Output the [X, Y] coordinate of the center of the cell containing the given text.  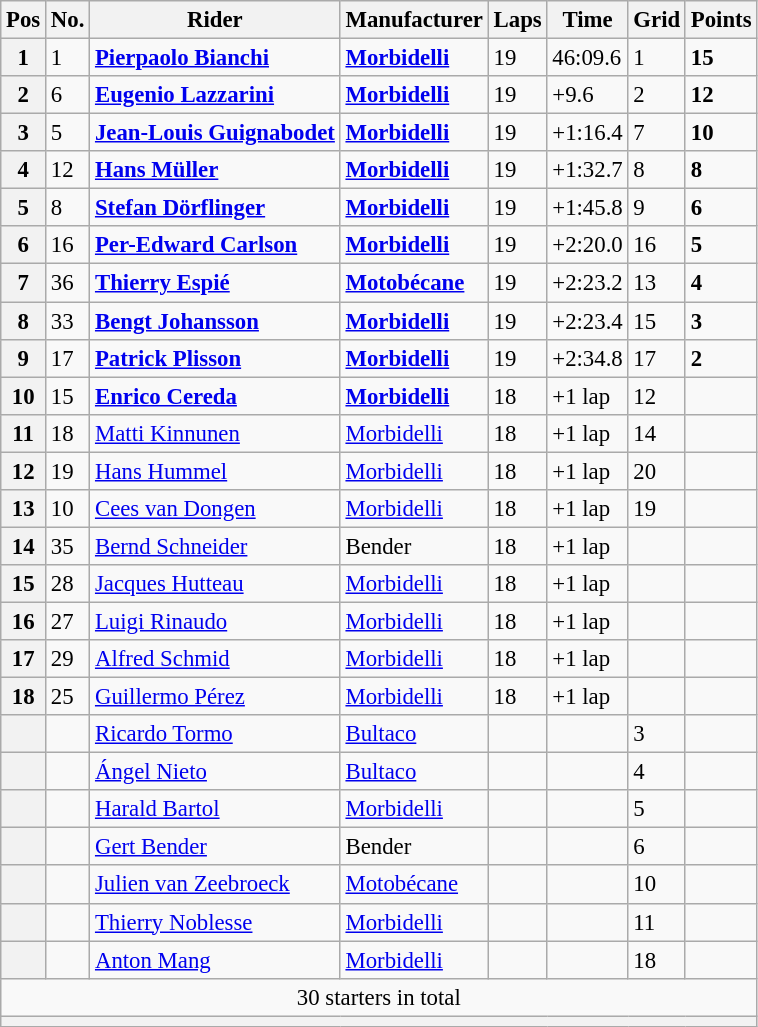
Jacques Hutteau [215, 584]
Jean-Louis Guignabodet [215, 133]
46:09.6 [588, 58]
Per-Edward Carlson [215, 245]
Bernd Schneider [215, 546]
+2:23.2 [588, 283]
Anton Mang [215, 960]
Ángel Nieto [215, 772]
Guillermo Pérez [215, 697]
Grid [656, 20]
33 [68, 321]
+1:45.8 [588, 208]
+1:16.4 [588, 133]
35 [68, 546]
20 [656, 471]
36 [68, 283]
Cees van Dongen [215, 509]
+2:23.4 [588, 321]
+9.6 [588, 95]
Luigi Rinaudo [215, 621]
Pierpaolo Bianchi [215, 58]
Stefan Dörflinger [215, 208]
+2:34.8 [588, 358]
Harald Bartol [215, 809]
Julien van Zeebroeck [215, 885]
28 [68, 584]
No. [68, 20]
30 starters in total [379, 997]
Ricardo Tormo [215, 734]
Patrick Plisson [215, 358]
27 [68, 621]
+1:32.7 [588, 170]
Alfred Schmid [215, 659]
Pos [24, 20]
+2:20.0 [588, 245]
Matti Kinnunen [215, 433]
Thierry Espié [215, 283]
25 [68, 697]
Hans Müller [215, 170]
Bengt Johansson [215, 321]
Laps [518, 20]
Enrico Cereda [215, 396]
Eugenio Lazzarini [215, 95]
Thierry Noblesse [215, 922]
Time [588, 20]
29 [68, 659]
Gert Bender [215, 847]
Manufacturer [414, 20]
Hans Hummel [215, 471]
Rider [215, 20]
Points [720, 20]
